From the cell containing the given text, extract its center point as (X, Y) coordinate. 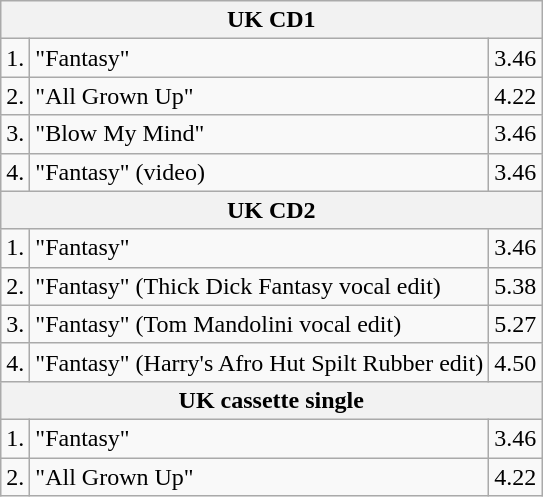
UK cassette single (272, 400)
"Fantasy" (Thick Dick Fantasy vocal edit) (260, 286)
"Blow My Mind" (260, 134)
"Fantasy" (Harry's Afro Hut Spilt Rubber edit) (260, 362)
4.50 (516, 362)
5.27 (516, 324)
5.38 (516, 286)
"Fantasy" (video) (260, 172)
UK CD1 (272, 20)
"Fantasy" (Tom Mandolini vocal edit) (260, 324)
UK CD2 (272, 210)
